Find where the given text appears and provide that cell's center as [X, Y] coordinate. 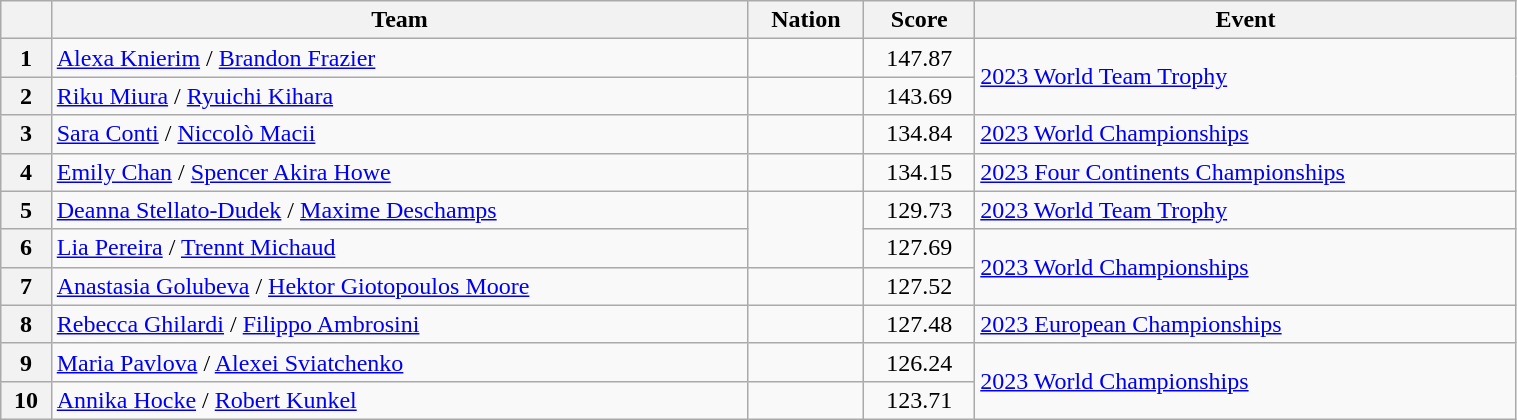
Score [920, 20]
143.69 [920, 96]
Riku Miura / Ryuichi Kihara [400, 96]
Annika Hocke / Robert Kunkel [400, 400]
Event [1246, 20]
Nation [806, 20]
Rebecca Ghilardi / Filippo Ambrosini [400, 324]
6 [26, 248]
9 [26, 362]
3 [26, 134]
Emily Chan / Spencer Akira Howe [400, 172]
4 [26, 172]
Deanna Stellato-Dudek / Maxime Deschamps [400, 210]
1 [26, 58]
2023 European Championships [1246, 324]
134.15 [920, 172]
127.52 [920, 286]
2023 Four Continents Championships [1246, 172]
Lia Pereira / Trennt Michaud [400, 248]
10 [26, 400]
8 [26, 324]
134.84 [920, 134]
2 [26, 96]
126.24 [920, 362]
127.48 [920, 324]
123.71 [920, 400]
Alexa Knierim / Brandon Frazier [400, 58]
127.69 [920, 248]
129.73 [920, 210]
Anastasia Golubeva / Hektor Giotopoulos Moore [400, 286]
147.87 [920, 58]
7 [26, 286]
Sara Conti / Niccolò Macii [400, 134]
5 [26, 210]
Team [400, 20]
Maria Pavlova / Alexei Sviatchenko [400, 362]
